Provide the [x, y] coordinate of the cell's center where the given text is located.  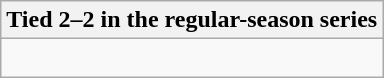
Tied 2–2 in the regular-season series [192, 20]
